Return (x, y) of the center of cell containing provided text 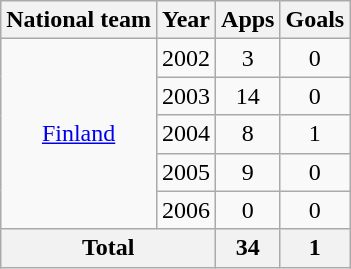
National team (79, 20)
9 (248, 172)
Year (186, 20)
Goals (315, 20)
2006 (186, 210)
Finland (79, 134)
3 (248, 58)
8 (248, 134)
Total (108, 248)
2002 (186, 58)
Apps (248, 20)
2003 (186, 96)
34 (248, 248)
2005 (186, 172)
14 (248, 96)
2004 (186, 134)
